Extract the [x, y] coordinate from the center of the cell holding the provided text.  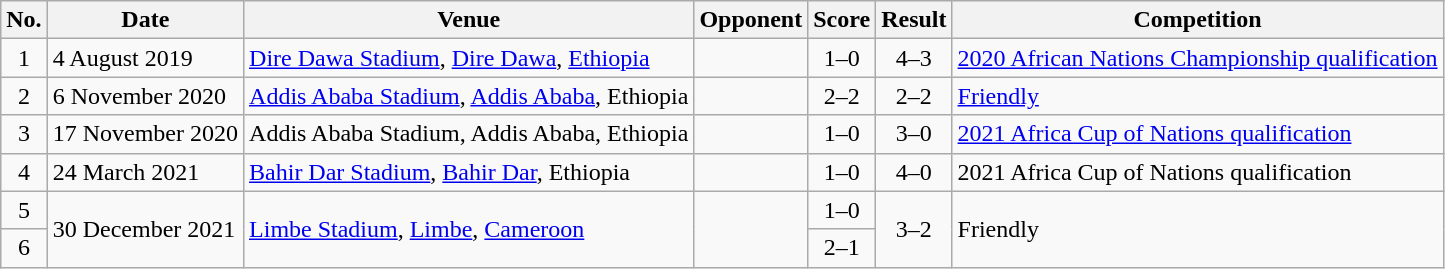
Result [914, 20]
Dire Dawa Stadium, Dire Dawa, Ethiopia [469, 58]
Score [842, 20]
Competition [1198, 20]
Limbe Stadium, Limbe, Cameroon [469, 229]
1 [24, 58]
3–0 [914, 134]
4–0 [914, 172]
2 [24, 96]
6 [24, 248]
No. [24, 20]
3 [24, 134]
Venue [469, 20]
30 December 2021 [145, 229]
17 November 2020 [145, 134]
5 [24, 210]
Opponent [751, 20]
4 August 2019 [145, 58]
2020 African Nations Championship qualification [1198, 58]
24 March 2021 [145, 172]
Bahir Dar Stadium, Bahir Dar, Ethiopia [469, 172]
Date [145, 20]
3–2 [914, 229]
2–1 [842, 248]
6 November 2020 [145, 96]
4–3 [914, 58]
4 [24, 172]
